Search for the cell housing the specified text and yield its [X, Y] center coordinate. 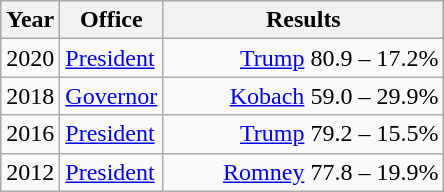
Trump 79.2 – 15.5% [304, 134]
Governor [112, 96]
Office [112, 20]
Trump 80.9 – 17.2% [304, 58]
Romney 77.8 – 19.9% [304, 172]
Results [304, 20]
2020 [30, 58]
Kobach 59.0 – 29.9% [304, 96]
2018 [30, 96]
2016 [30, 134]
Year [30, 20]
2012 [30, 172]
